Search for the cell housing the specified text and yield its [x, y] center coordinate. 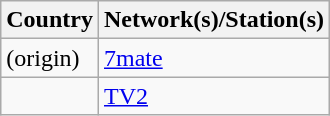
7mate [214, 58]
Country [50, 20]
TV2 [214, 96]
Network(s)/Station(s) [214, 20]
(origin) [50, 58]
